Scan for the cell matching the given text and deliver its [X, Y] coordinate at center. 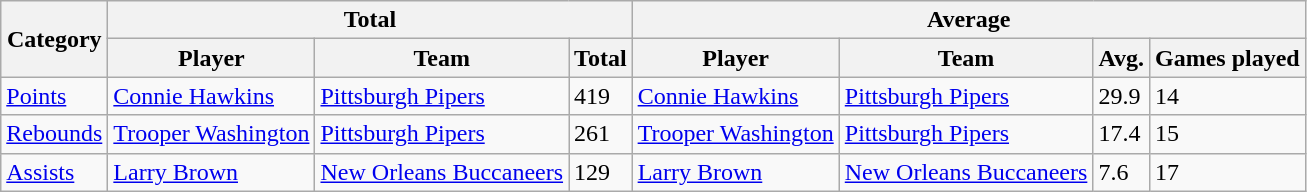
14 [1227, 96]
29.9 [1122, 96]
419 [601, 96]
Category [54, 39]
Games played [1227, 58]
129 [601, 172]
261 [601, 134]
Avg. [1122, 58]
7.6 [1122, 172]
Rebounds [54, 134]
Average [968, 20]
15 [1227, 134]
Points [54, 96]
Assists [54, 172]
17 [1227, 172]
17.4 [1122, 134]
